From the cell containing the given text, extract its center point as [X, Y] coordinate. 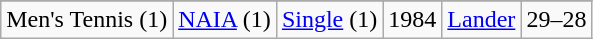
Single (1) [329, 20]
29–28 [556, 20]
1984 [412, 20]
Lander [482, 20]
NAIA (1) [225, 20]
Men's Tennis (1) [87, 20]
